Scan for the cell matching the given text and deliver its [x, y] coordinate at center. 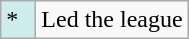
* [18, 20]
Led the league [112, 20]
